Identify which cell holds the provided text, then report its [X, Y] central coordinate. 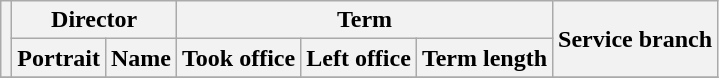
Service branch [636, 39]
Term length [484, 58]
Left office [359, 58]
Name [140, 58]
Term [365, 20]
Director [94, 20]
Portrait [59, 58]
Took office [239, 58]
